Provide the [X, Y] coordinate of the cell's center where the given text is located.  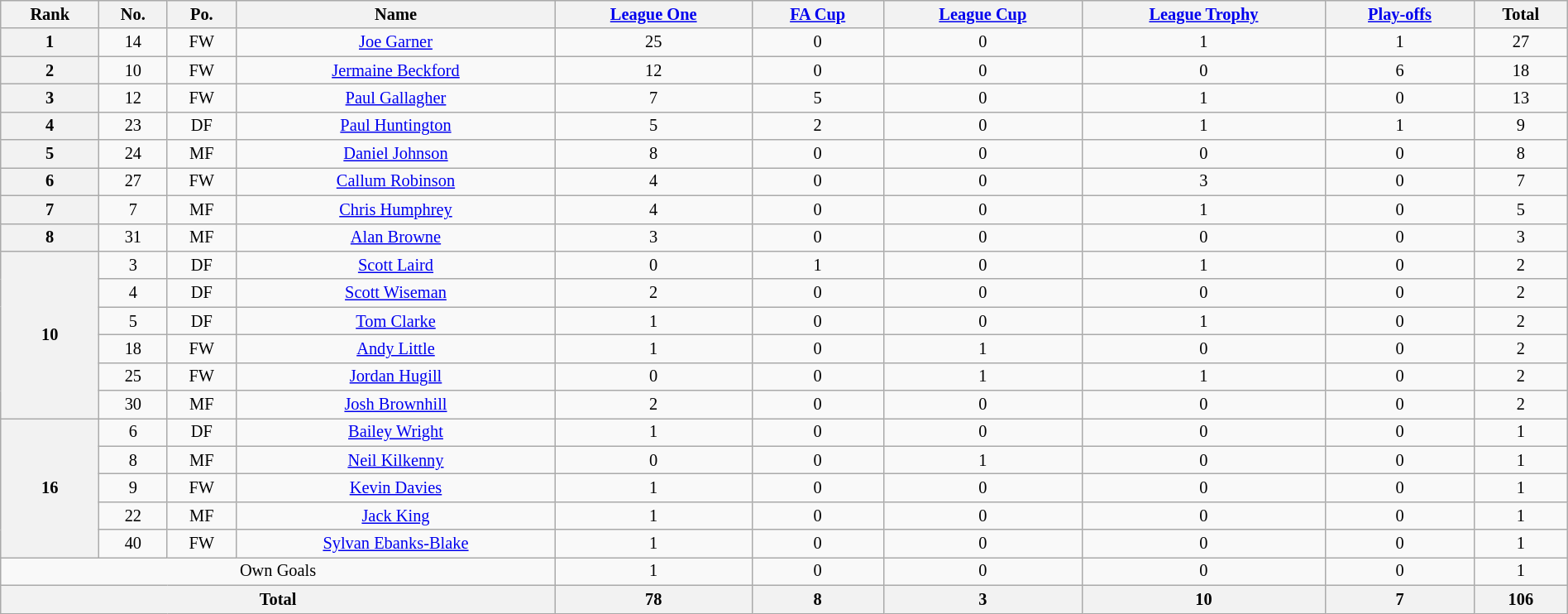
Own Goals [278, 571]
Scott Laird [396, 265]
22 [133, 516]
Chris Humphrey [396, 209]
Jordan Hugill [396, 377]
106 [1522, 599]
23 [133, 126]
No. [133, 14]
League Trophy [1203, 14]
Bailey Wright [396, 432]
Play-offs [1400, 14]
Neil Kilkenny [396, 460]
FA Cup [817, 14]
Josh Brownhill [396, 405]
16 [50, 487]
Andy Little [396, 348]
Callum Robinson [396, 181]
Name [396, 14]
Rank [50, 14]
Po. [202, 14]
40 [133, 544]
78 [653, 599]
Jack King [396, 516]
Daniel Johnson [396, 154]
31 [133, 237]
Scott Wiseman [396, 293]
League Cup [982, 14]
Alan Browne [396, 237]
13 [1522, 98]
30 [133, 405]
Jermaine Beckford [396, 70]
Kevin Davies [396, 487]
League One [653, 14]
Tom Clarke [396, 321]
Paul Gallagher [396, 98]
Sylvan Ebanks-Blake [396, 544]
24 [133, 154]
Joe Garner [396, 42]
Paul Huntington [396, 126]
14 [133, 42]
